Capture the cell that displays the provided text and extract its [x, y] central coordinate. 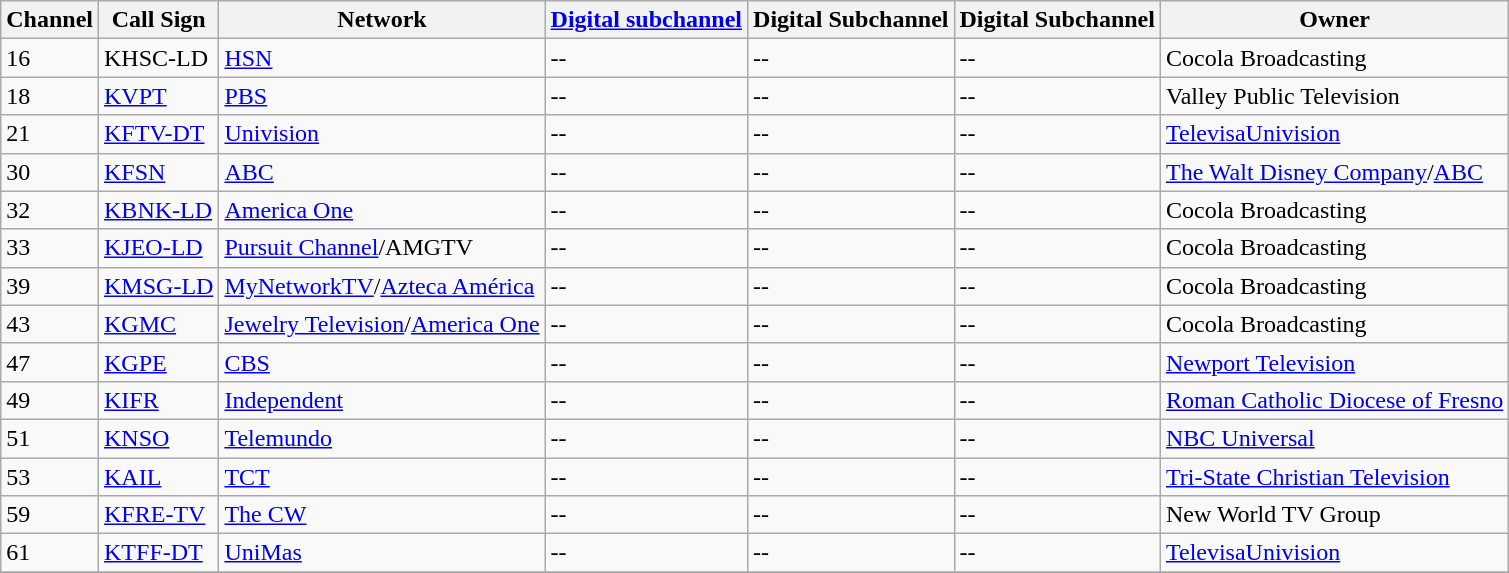
Owner [1334, 20]
KAIL [159, 477]
61 [50, 553]
53 [50, 477]
Jewelry Television/America One [382, 324]
Independent [382, 400]
Call Sign [159, 20]
KGMC [159, 324]
30 [50, 172]
KTFF-DT [159, 553]
18 [50, 96]
KFTV-DT [159, 134]
KBNK-LD [159, 210]
43 [50, 324]
KIFR [159, 400]
PBS [382, 96]
Roman Catholic Diocese of Fresno [1334, 400]
Univision [382, 134]
16 [50, 58]
KFRE-TV [159, 515]
47 [50, 362]
America One [382, 210]
Valley Public Television [1334, 96]
KNSO [159, 438]
59 [50, 515]
Newport Television [1334, 362]
ABC [382, 172]
The Walt Disney Company/ABC [1334, 172]
KFSN [159, 172]
NBC Universal [1334, 438]
Telemundo [382, 438]
21 [50, 134]
Digital subchannel [646, 20]
Network [382, 20]
Pursuit Channel/AMGTV [382, 248]
39 [50, 286]
The CW [382, 515]
CBS [382, 362]
UniMas [382, 553]
49 [50, 400]
KHSC-LD [159, 58]
HSN [382, 58]
TCT [382, 477]
KVPT [159, 96]
KGPE [159, 362]
33 [50, 248]
KMSG-LD [159, 286]
MyNetworkTV/Azteca América [382, 286]
Channel [50, 20]
New World TV Group [1334, 515]
32 [50, 210]
51 [50, 438]
KJEO-LD [159, 248]
Tri-State Christian Television [1334, 477]
